Provide the [X, Y] coordinate of the cell's center where the given text is located.  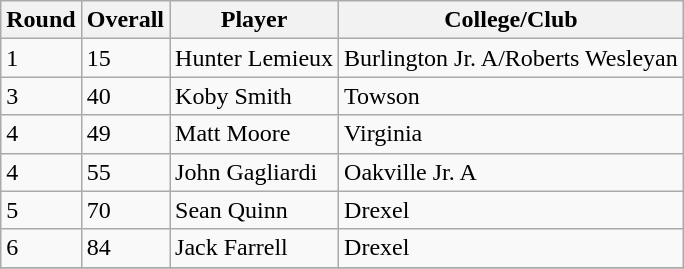
84 [125, 248]
Matt Moore [254, 134]
6 [41, 248]
Oakville Jr. A [512, 172]
70 [125, 210]
3 [41, 96]
Player [254, 20]
Hunter Lemieux [254, 58]
49 [125, 134]
Round [41, 20]
55 [125, 172]
15 [125, 58]
5 [41, 210]
Jack Farrell [254, 248]
40 [125, 96]
Burlington Jr. A/Roberts Wesleyan [512, 58]
John Gagliardi [254, 172]
1 [41, 58]
Overall [125, 20]
Virginia [512, 134]
Towson [512, 96]
Koby Smith [254, 96]
College/Club [512, 20]
Sean Quinn [254, 210]
